For the text-containing cell, return its midpoint in (x, y) coordinate format. 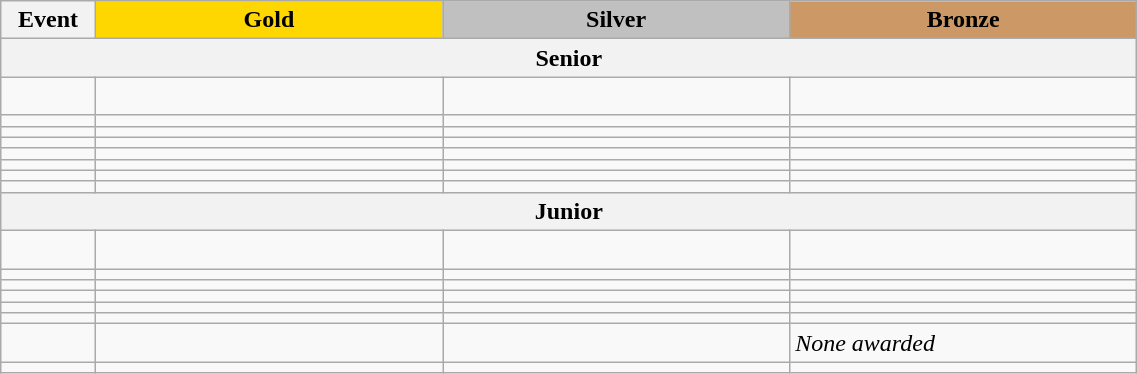
Gold (268, 20)
Silver (616, 20)
None awarded (964, 343)
Bronze (964, 20)
Junior (569, 211)
Event (48, 20)
Senior (569, 58)
